Determine the [x, y] coordinate at the center of the cell enclosing the given text.  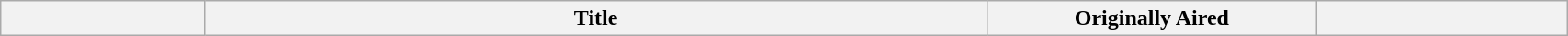
Originally Aired [1152, 18]
Title [595, 18]
